Search for the cell housing the specified text and yield its [x, y] center coordinate. 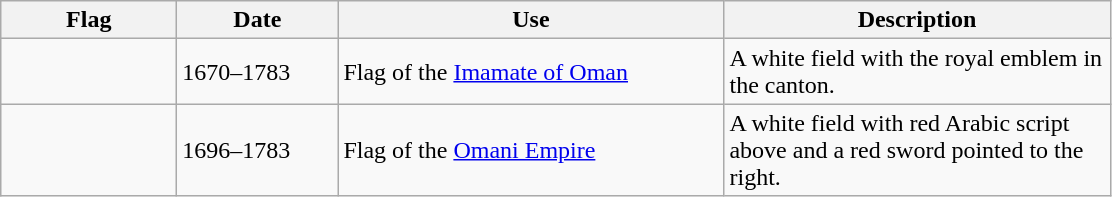
Flag of the Imamate of Oman [531, 72]
Use [531, 20]
Flag [89, 20]
Date [258, 20]
1670–1783 [258, 72]
Flag of the Omani Empire [531, 150]
Description [917, 20]
A white field with the royal emblem in the canton. [917, 72]
1696–1783 [258, 150]
A white field with red Arabic script above and a red sword pointed to the right. [917, 150]
